Capture the cell that displays the provided text and extract its (x, y) central coordinate. 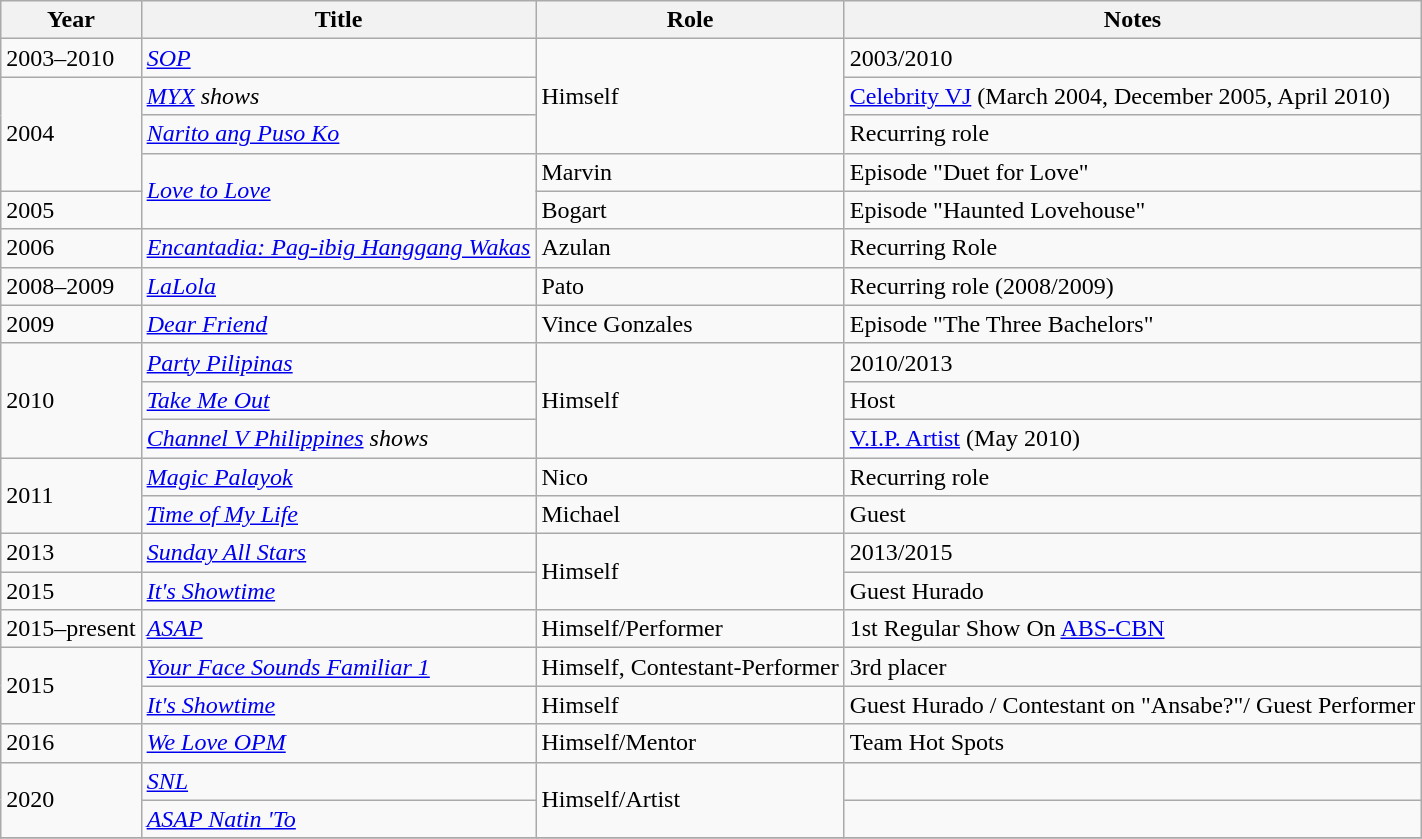
MYX shows (338, 96)
Episode "The Three Bachelors" (1132, 324)
2003/2010 (1132, 58)
2013 (71, 553)
1st Regular Show On ABS-CBN (1132, 629)
Channel V Philippines shows (338, 438)
Role (690, 20)
Title (338, 20)
Pato (690, 286)
2005 (71, 210)
Azulan (690, 248)
Take Me Out (338, 400)
Bogart (690, 210)
2004 (71, 134)
Guest Hurado / Contestant on "Ansabe?"/ Guest Performer (1132, 705)
Host (1132, 400)
2010/2013 (1132, 362)
Nico (690, 477)
Episode "Haunted Lovehouse" (1132, 210)
Guest Hurado (1132, 591)
Your Face Sounds Familiar 1 (338, 667)
2003–2010 (71, 58)
LaLola (338, 286)
Vince Gonzales (690, 324)
Dear Friend (338, 324)
ASAP Natin 'To (338, 819)
Time of My Life (338, 515)
Michael (690, 515)
2011 (71, 496)
2010 (71, 400)
ASAP (338, 629)
Himself/Performer (690, 629)
Party Pilipinas (338, 362)
Love to Love (338, 191)
Himself/Mentor (690, 743)
Year (71, 20)
Sunday All Stars (338, 553)
Encantadia: Pag-ibig Hanggang Wakas (338, 248)
Marvin (690, 172)
Magic Palayok (338, 477)
Guest (1132, 515)
2013/2015 (1132, 553)
3rd placer (1132, 667)
Recurring Role (1132, 248)
Recurring role (2008/2009) (1132, 286)
2008–2009 (71, 286)
2015–present (71, 629)
SOP (338, 58)
2009 (71, 324)
2020 (71, 800)
Celebrity VJ (March 2004, December 2005, April 2010) (1132, 96)
2016 (71, 743)
Narito ang Puso Ko (338, 134)
2006 (71, 248)
Notes (1132, 20)
Himself, Contestant-Performer (690, 667)
Team Hot Spots (1132, 743)
SNL (338, 781)
Himself/Artist (690, 800)
V.I.P. Artist (May 2010) (1132, 438)
Episode "Duet for Love" (1132, 172)
We Love OPM (338, 743)
